Locate the cell with the specified text and output its (X, Y) center coordinate. 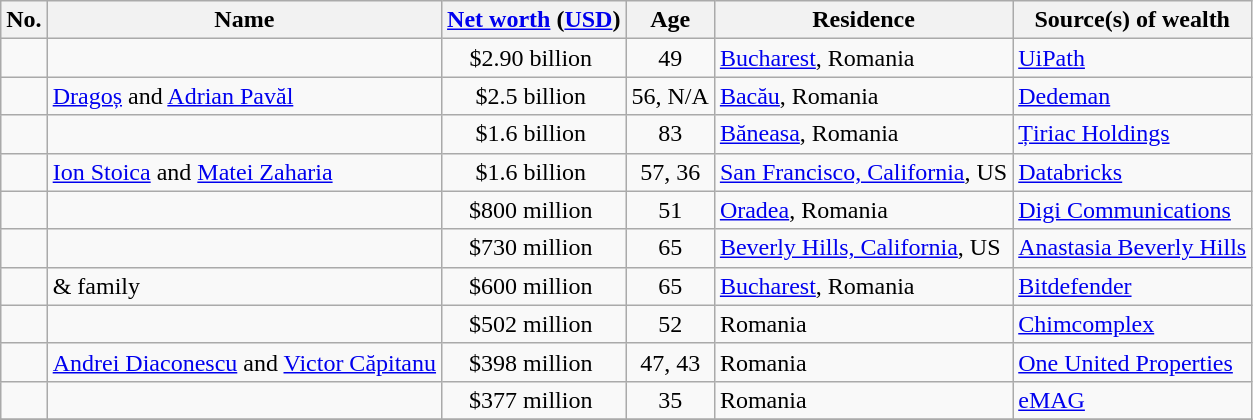
Digi Communications (1132, 210)
$800 million (534, 210)
Net worth (USD) (534, 20)
Beverly Hills, California, US (863, 248)
Dragoș and Adrian Pavăl (244, 96)
Dedeman (1132, 96)
$377 million (534, 400)
57, 36 (670, 172)
Anastasia Beverly Hills (1132, 248)
49 (670, 58)
Bacău, Romania (863, 96)
52 (670, 324)
One United Properties (1132, 362)
UiPath (1132, 58)
Băneasa, Romania (863, 134)
$2.5 billion (534, 96)
Bitdefender (1132, 286)
83 (670, 134)
51 (670, 210)
& family (244, 286)
Chimcomplex (1132, 324)
56, N/A (670, 96)
Oradea, Romania (863, 210)
Residence (863, 20)
$2.90 billion (534, 58)
35 (670, 400)
Name (244, 20)
Databricks (1132, 172)
Țiriac Holdings (1132, 134)
$600 million (534, 286)
$502 million (534, 324)
$398 million (534, 362)
Ion Stoica and Matei Zaharia (244, 172)
No. (24, 20)
San Francisco, California, US (863, 172)
eMAG (1132, 400)
$730 million (534, 248)
Andrei Diaconescu and Victor Căpitanu (244, 362)
Age (670, 20)
Source(s) of wealth (1132, 20)
47, 43 (670, 362)
